Determine the (x, y) coordinate at the center of the cell enclosing the given text.  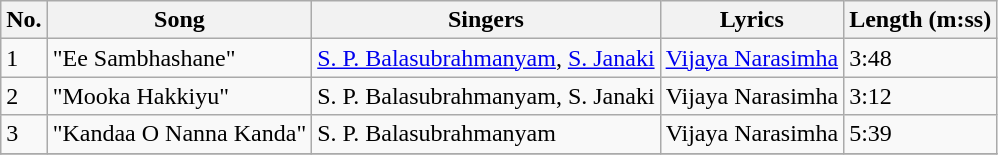
"Ee Sambhashane" (180, 58)
3:48 (920, 58)
Singers (486, 20)
"Kandaa O Nanna Kanda" (180, 134)
5:39 (920, 134)
"Mooka Hakkiyu" (180, 96)
3:12 (920, 96)
Song (180, 20)
Length (m:ss) (920, 20)
1 (24, 58)
3 (24, 134)
2 (24, 96)
No. (24, 20)
Lyrics (752, 20)
S. P. Balasubrahmanyam (486, 134)
